Return [X, Y] of the center of cell containing provided text 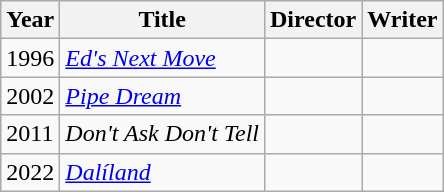
Title [162, 20]
2002 [30, 96]
Director [312, 20]
Don't Ask Don't Tell [162, 134]
Pipe Dream [162, 96]
Year [30, 20]
2022 [30, 172]
Ed's Next Move [162, 58]
Writer [402, 20]
Dalíland [162, 172]
2011 [30, 134]
1996 [30, 58]
